Detect which cell encompasses the target text, then output its (X, Y) center coordinate. 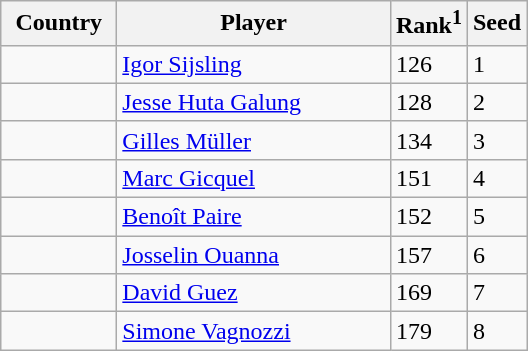
128 (428, 102)
134 (428, 140)
152 (428, 217)
Gilles Müller (254, 140)
1 (496, 64)
Jesse Huta Galung (254, 102)
5 (496, 217)
8 (496, 331)
7 (496, 293)
Benoît Paire (254, 217)
Simone Vagnozzi (254, 331)
Player (254, 24)
179 (428, 331)
169 (428, 293)
David Guez (254, 293)
Marc Gicquel (254, 178)
157 (428, 255)
Rank1 (428, 24)
Josselin Ouanna (254, 255)
6 (496, 255)
3 (496, 140)
4 (496, 178)
2 (496, 102)
Igor Sijsling (254, 64)
126 (428, 64)
Country (59, 24)
151 (428, 178)
Seed (496, 24)
